Provide the (X, Y) coordinate of the cell's center where the given text is located.  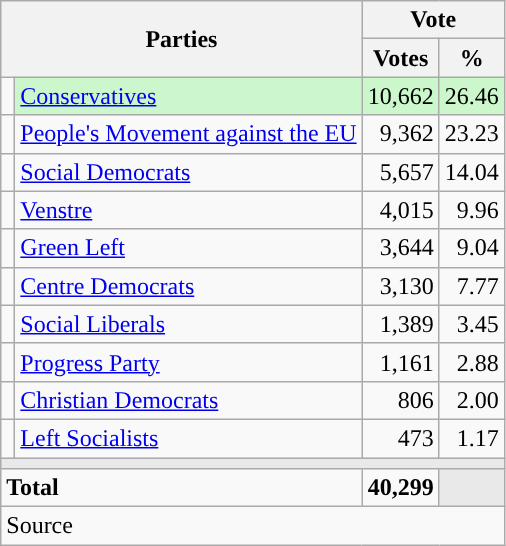
Votes (400, 58)
9.04 (472, 248)
People's Movement against the EU (188, 134)
Social Liberals (188, 324)
1.17 (472, 438)
9.96 (472, 210)
9,362 (400, 134)
23.23 (472, 134)
Source (253, 526)
Green Left (188, 248)
Left Socialists (188, 438)
Conservatives (188, 96)
806 (400, 400)
40,299 (400, 488)
3,130 (400, 286)
26.46 (472, 96)
Social Democrats (188, 172)
5,657 (400, 172)
4,015 (400, 210)
Total (182, 488)
473 (400, 438)
1,389 (400, 324)
3.45 (472, 324)
14.04 (472, 172)
% (472, 58)
3,644 (400, 248)
Venstre (188, 210)
2.88 (472, 362)
7.77 (472, 286)
10,662 (400, 96)
1,161 (400, 362)
Progress Party (188, 362)
Christian Democrats (188, 400)
2.00 (472, 400)
Centre Democrats (188, 286)
Parties (182, 39)
Vote (433, 20)
